From the cell containing the given text, extract its center point as [X, Y] coordinate. 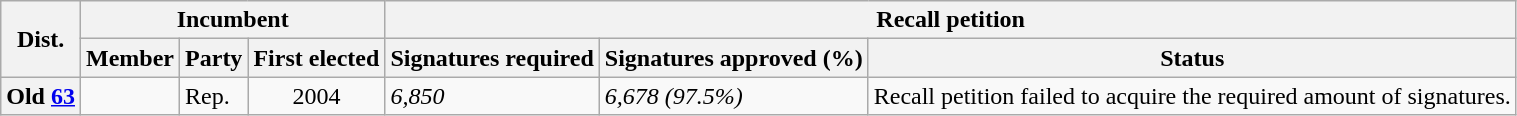
Incumbent [233, 20]
Signatures approved (%) [734, 58]
Recall petition failed to acquire the required amount of signatures. [1192, 96]
Rep. [214, 96]
Old 63 [41, 96]
Recall petition [950, 20]
Dist. [41, 39]
First elected [316, 58]
2004 [316, 96]
6,678 (97.5%) [734, 96]
Signatures required [492, 58]
Party [214, 58]
Status [1192, 58]
Member [130, 58]
6,850 [492, 96]
